From the cell containing the given text, extract its center point as [X, Y] coordinate. 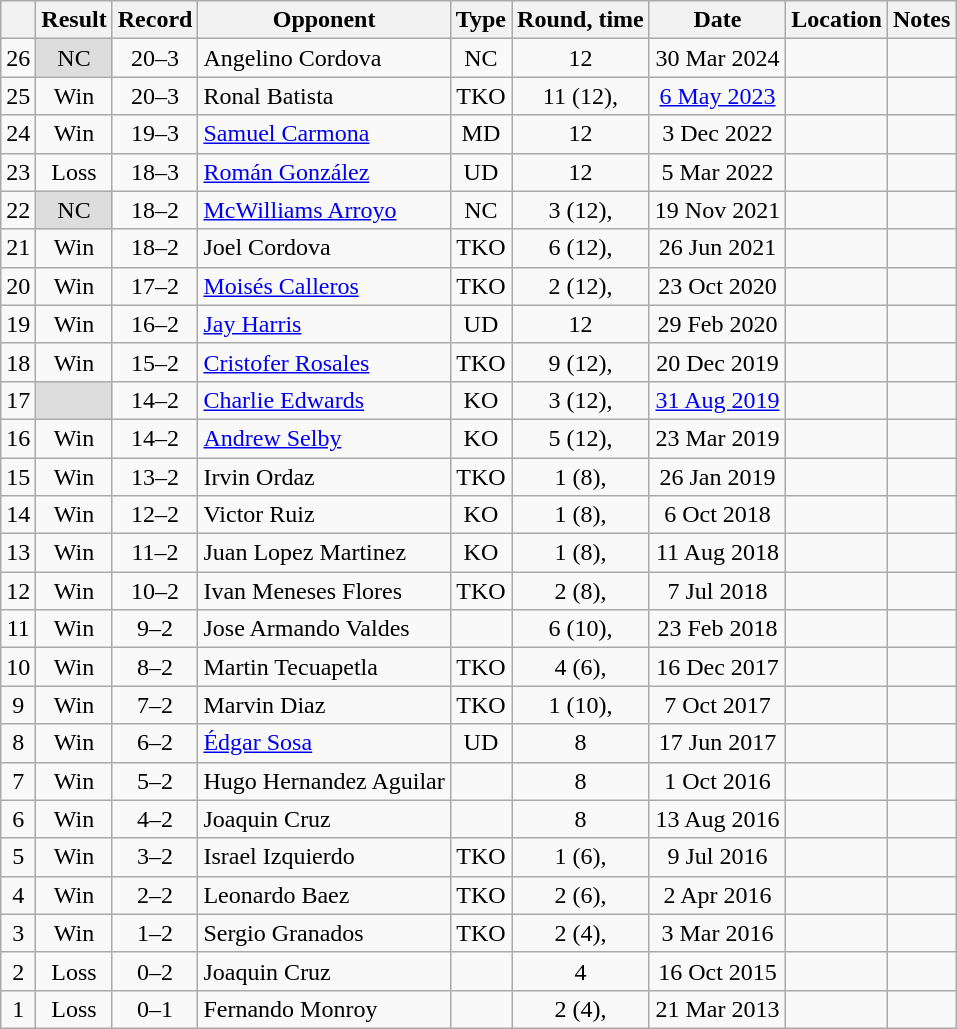
2–2 [155, 895]
7–2 [155, 705]
MD [480, 134]
23 Mar 2019 [717, 438]
19 Nov 2021 [717, 210]
7 [18, 781]
5 (12), [581, 438]
18–3 [155, 172]
Jose Armando Valdes [324, 629]
9 (12), [581, 362]
13 Aug 2016 [717, 819]
26 [18, 58]
6–2 [155, 743]
25 [18, 96]
16 Dec 2017 [717, 667]
2 Apr 2016 [717, 895]
Type [480, 20]
Cristofer Rosales [324, 362]
11–2 [155, 553]
8–2 [155, 667]
2 (6), [581, 895]
Location [837, 20]
17–2 [155, 286]
3 Dec 2022 [717, 134]
11 (12), [581, 96]
Andrew Selby [324, 438]
McWilliams Arroyo [324, 210]
19–3 [155, 134]
10 [18, 667]
Opponent [324, 20]
23 Oct 2020 [717, 286]
0–2 [155, 971]
Moisés Calleros [324, 286]
Román González [324, 172]
2 (12), [581, 286]
29 Feb 2020 [717, 324]
Ivan Meneses Flores [324, 591]
30 Mar 2024 [717, 58]
7 Jul 2018 [717, 591]
18 [18, 362]
Fernando Monroy [324, 1009]
6 May 2023 [717, 96]
5 [18, 857]
3 Mar 2016 [717, 933]
4 (6), [581, 667]
Leonardo Baez [324, 895]
Date [717, 20]
3–2 [155, 857]
Juan Lopez Martinez [324, 553]
Martin Tecuapetla [324, 667]
Ronal Batista [324, 96]
23 [18, 172]
21 [18, 248]
12–2 [155, 515]
1 (10), [581, 705]
11 Aug 2018 [717, 553]
2 (8), [581, 591]
19 [18, 324]
7 Oct 2017 [717, 705]
20 [18, 286]
Joel Cordova [324, 248]
2 [18, 971]
Marvin Diaz [324, 705]
0–1 [155, 1009]
Record [155, 20]
Angelino Cordova [324, 58]
16 Oct 2015 [717, 971]
6 (12), [581, 248]
Victor Ruiz [324, 515]
23 Feb 2018 [717, 629]
26 Jan 2019 [717, 477]
9–2 [155, 629]
5–2 [155, 781]
17 [18, 400]
Result [74, 20]
6 [18, 819]
17 Jun 2017 [717, 743]
Samuel Carmona [324, 134]
20 Dec 2019 [717, 362]
1 Oct 2016 [717, 781]
15 [18, 477]
Notes [921, 20]
1 (6), [581, 857]
21 Mar 2013 [717, 1009]
1–2 [155, 933]
11 [18, 629]
9 [18, 705]
Israel Izquierdo [324, 857]
Hugo Hernandez Aguilar [324, 781]
Édgar Sosa [324, 743]
3 [18, 933]
6 Oct 2018 [717, 515]
Round, time [581, 20]
10–2 [155, 591]
16 [18, 438]
6 (10), [581, 629]
14 [18, 515]
Charlie Edwards [324, 400]
13 [18, 553]
24 [18, 134]
31 Aug 2019 [717, 400]
4–2 [155, 819]
13–2 [155, 477]
Sergio Granados [324, 933]
Jay Harris [324, 324]
16–2 [155, 324]
22 [18, 210]
26 Jun 2021 [717, 248]
9 Jul 2016 [717, 857]
15–2 [155, 362]
5 Mar 2022 [717, 172]
Irvin Ordaz [324, 477]
1 [18, 1009]
